Return (x, y) of the center of cell containing provided text 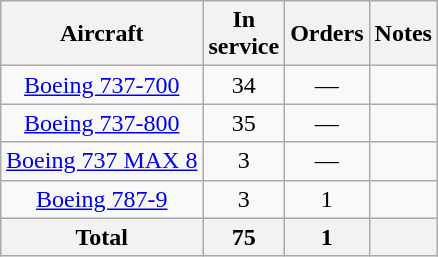
Boeing 737-700 (102, 85)
35 (244, 123)
In service (244, 34)
Orders (327, 34)
Boeing 737 MAX 8 (102, 161)
Notes (403, 34)
Aircraft (102, 34)
Boeing 737-800 (102, 123)
Boeing 787-9 (102, 199)
34 (244, 85)
Total (102, 237)
75 (244, 237)
